Extract the [X, Y] coordinate from the center of the cell holding the provided text.  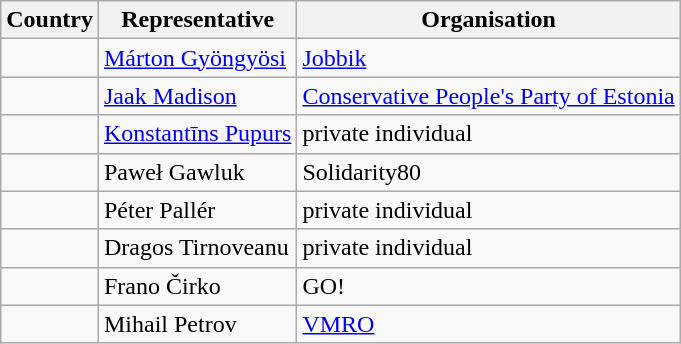
Konstantīns Pupurs [197, 134]
Country [50, 20]
Jobbik [488, 58]
Jaak Madison [197, 96]
Solidarity80 [488, 172]
Péter Pallér [197, 210]
Organisation [488, 20]
Paweł Gawluk [197, 172]
Márton Gyöngyösi [197, 58]
Mihail Petrov [197, 324]
GO! [488, 286]
Conservative People's Party of Estonia [488, 96]
VMRO [488, 324]
Dragos Tirnoveanu [197, 248]
Representative [197, 20]
Frano Čirko [197, 286]
